Return the [x, y] coordinate for the center point of the cell that contains the specified text.  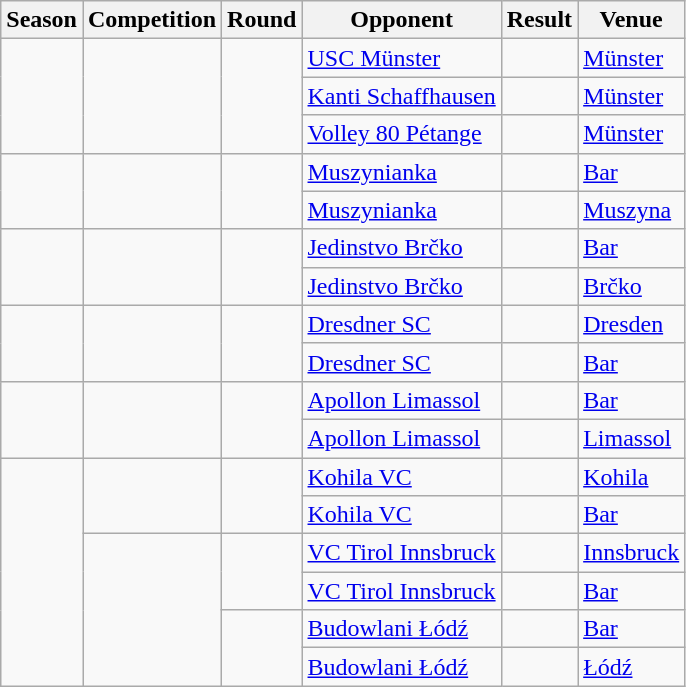
Brčko [632, 286]
Season [42, 20]
Limassol [632, 438]
Result [539, 20]
Dresden [632, 324]
Kanti Schaffhausen [402, 96]
USC Münster [402, 58]
Kohila [632, 477]
Volley 80 Pétange [402, 134]
Opponent [402, 20]
Competition [152, 20]
Round [262, 20]
Venue [632, 20]
Innsbruck [632, 553]
Muszyna [632, 210]
Łódź [632, 667]
